From the cell containing the given text, extract its center point as (X, Y) coordinate. 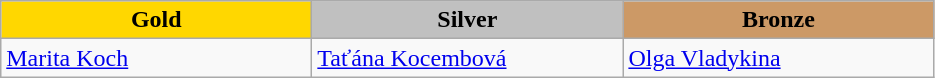
Gold (156, 20)
Bronze (778, 20)
Olga Vladykina (778, 58)
Silver (468, 20)
Marita Koch (156, 58)
Taťána Kocembová (468, 58)
